Pinpoint the cell where the given text exists, returning its (X, Y) midpoint coordinate. 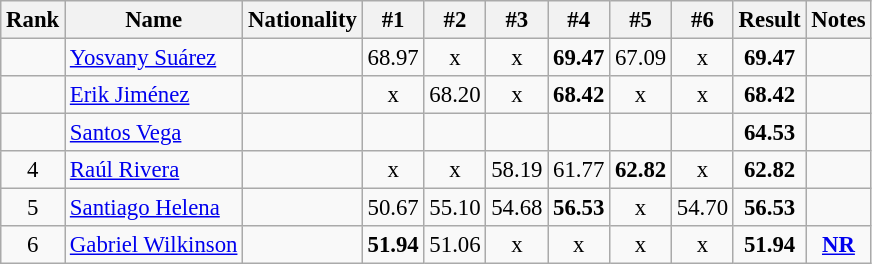
50.67 (393, 208)
Santos Vega (154, 133)
64.53 (770, 133)
Yosvany Suárez (154, 58)
#5 (641, 20)
58.19 (517, 170)
#4 (579, 20)
55.10 (455, 208)
61.77 (579, 170)
Result (770, 20)
Nationality (302, 20)
Notes (838, 20)
Rank (33, 20)
#3 (517, 20)
68.20 (455, 95)
Gabriel Wilkinson (154, 245)
6 (33, 245)
#1 (393, 20)
#2 (455, 20)
54.70 (702, 208)
4 (33, 170)
51.06 (455, 245)
Name (154, 20)
Raúl Rivera (154, 170)
68.97 (393, 58)
NR (838, 245)
Erik Jiménez (154, 95)
54.68 (517, 208)
67.09 (641, 58)
Santiago Helena (154, 208)
5 (33, 208)
#6 (702, 20)
